Scan for the cell matching the given text and deliver its [X, Y] coordinate at center. 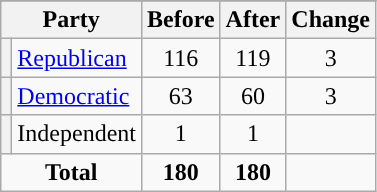
119 [253, 58]
60 [253, 96]
Total [72, 172]
After [253, 20]
116 [180, 58]
Democratic [77, 96]
Party [72, 20]
Independent [77, 134]
63 [180, 96]
Before [180, 20]
Change [331, 20]
Republican [77, 58]
